Find where the given text appears and provide that cell's center as [X, Y] coordinate. 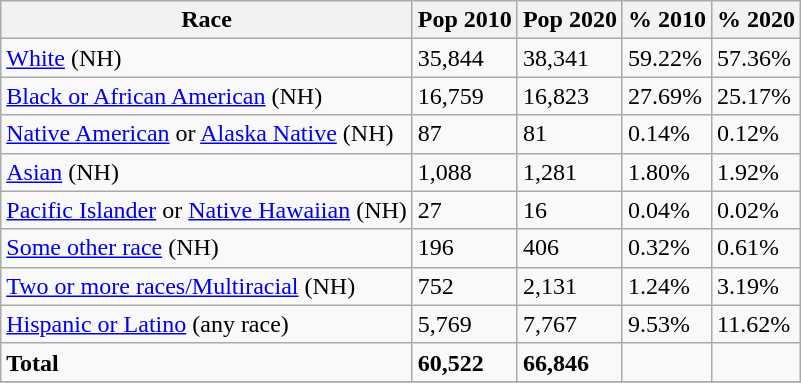
Pop 2010 [464, 20]
0.12% [756, 134]
0.61% [756, 248]
0.32% [666, 248]
27 [464, 210]
59.22% [666, 58]
57.36% [756, 58]
Race [207, 20]
16 [570, 210]
60,522 [464, 362]
752 [464, 286]
87 [464, 134]
0.14% [666, 134]
196 [464, 248]
7,767 [570, 324]
Black or African American (NH) [207, 96]
27.69% [666, 96]
9.53% [666, 324]
1,281 [570, 172]
81 [570, 134]
0.04% [666, 210]
16,759 [464, 96]
White (NH) [207, 58]
38,341 [570, 58]
Asian (NH) [207, 172]
66,846 [570, 362]
1.92% [756, 172]
% 2020 [756, 20]
Native American or Alaska Native (NH) [207, 134]
35,844 [464, 58]
1,088 [464, 172]
0.02% [756, 210]
% 2010 [666, 20]
16,823 [570, 96]
406 [570, 248]
Some other race (NH) [207, 248]
Pacific Islander or Native Hawaiian (NH) [207, 210]
5,769 [464, 324]
3.19% [756, 286]
11.62% [756, 324]
Two or more races/Multiracial (NH) [207, 286]
1.24% [666, 286]
Total [207, 362]
2,131 [570, 286]
1.80% [666, 172]
25.17% [756, 96]
Hispanic or Latino (any race) [207, 324]
Pop 2020 [570, 20]
